Return the [x, y] coordinate for the center point of the cell that contains the specified text.  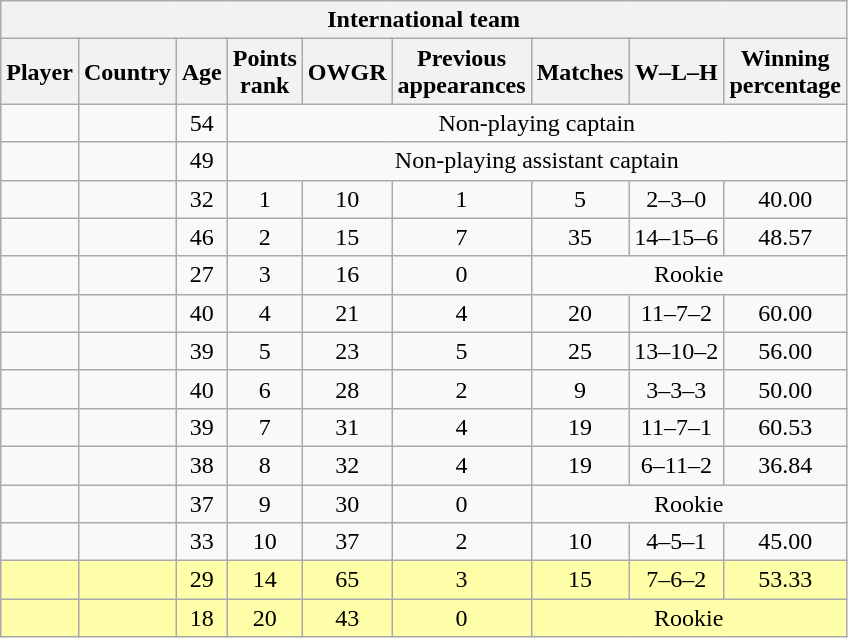
Player [40, 72]
21 [347, 313]
23 [347, 351]
3–3–3 [676, 389]
27 [202, 275]
35 [580, 237]
28 [347, 389]
14–15–6 [676, 237]
48.57 [786, 237]
14 [264, 580]
30 [347, 503]
46 [202, 237]
53.33 [786, 580]
56.00 [786, 351]
11–7–2 [676, 313]
60.00 [786, 313]
2–3–0 [676, 199]
60.53 [786, 427]
13–10–2 [676, 351]
18 [202, 618]
49 [202, 161]
38 [202, 465]
Country [127, 72]
54 [202, 123]
29 [202, 580]
International team [424, 20]
6 [264, 389]
40.00 [786, 199]
7–6–2 [676, 580]
8 [264, 465]
Age [202, 72]
50.00 [786, 389]
Non-playing captain [536, 123]
31 [347, 427]
Previousappearances [462, 72]
36.84 [786, 465]
16 [347, 275]
OWGR [347, 72]
6–11–2 [676, 465]
Winningpercentage [786, 72]
33 [202, 542]
Matches [580, 72]
W–L–H [676, 72]
Pointsrank [264, 72]
65 [347, 580]
Non-playing assistant captain [536, 161]
43 [347, 618]
4–5–1 [676, 542]
11–7–1 [676, 427]
25 [580, 351]
45.00 [786, 542]
